Detect which cell encompasses the target text, then output its (x, y) center coordinate. 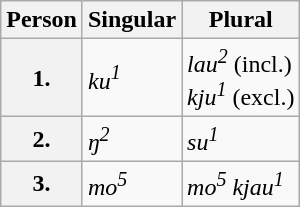
2. (42, 140)
Singular (132, 20)
ŋ2 (132, 140)
su1 (241, 140)
ku1 (132, 78)
Plural (241, 20)
3. (42, 184)
mo5 (132, 184)
1. (42, 78)
mo5 kjau1 (241, 184)
lau2 (incl.)kju1 (excl.) (241, 78)
Person (42, 20)
